Determine the (X, Y) coordinate at the center of the cell enclosing the given text.  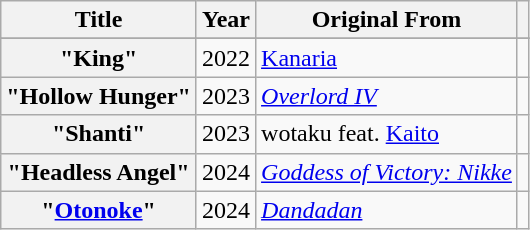
wotaku feat. Kaito (387, 134)
Overlord IV (387, 96)
Dandadan (387, 210)
"Otonoke" (99, 210)
Kanaria (387, 58)
"Hollow Hunger" (99, 96)
2022 (226, 58)
"Shanti" (99, 134)
Original From (387, 20)
"King" (99, 58)
Goddess of Victory: Nikke (387, 172)
Title (99, 20)
"Headless Angel" (99, 172)
Year (226, 20)
